From the cell containing the given text, extract its center point as (X, Y) coordinate. 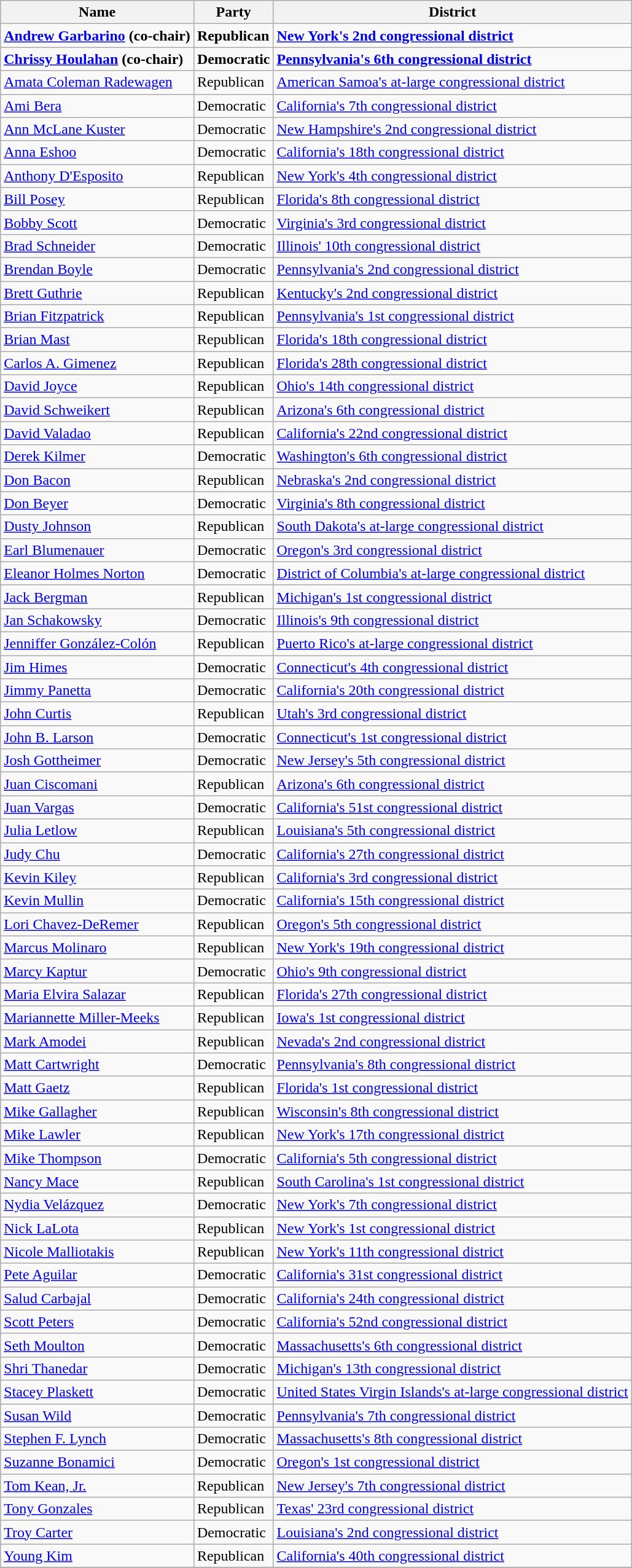
Stephen F. Lynch (97, 1439)
Mike Lawler (97, 1135)
Troy Carter (97, 1532)
Massachusetts's 8th congressional district (452, 1439)
California's 3rd congressional district (452, 877)
Josh Gottheimer (97, 761)
Brendan Boyle (97, 269)
Marcus Molinaro (97, 947)
Anthony D'Esposito (97, 176)
Ohio's 9th congressional district (452, 971)
David Valadao (97, 433)
Party (233, 12)
Suzanne Bonamici (97, 1462)
California's 51st congressional district (452, 807)
Jan Schakowsky (97, 620)
New York's 4th congressional district (452, 176)
District (452, 12)
John Curtis (97, 714)
American Samoa's at-large congressional district (452, 82)
Nydia Velázquez (97, 1205)
Carlos A. Gimenez (97, 363)
California's 31st congressional district (452, 1275)
California's 52nd congressional district (452, 1322)
California's 40th congressional district (452, 1556)
Oregon's 5th congressional district (452, 924)
Young Kim (97, 1556)
Connecticut's 4th congressional district (452, 667)
Salud Carbajal (97, 1298)
David Joyce (97, 386)
Louisiana's 5th congressional district (452, 831)
Connecticut's 1st congressional district (452, 737)
Don Beyer (97, 503)
Chrissy Houlahan (co-chair) (97, 59)
New Jersey's 5th congressional district (452, 761)
Nick LaLota (97, 1228)
Mike Thompson (97, 1158)
Jack Bergman (97, 597)
California's 20th congressional district (452, 691)
Earl Blumenauer (97, 550)
Pennsylvania's 7th congressional district (452, 1415)
Florida's 1st congressional district (452, 1088)
Virginia's 8th congressional district (452, 503)
Brad Schneider (97, 246)
New York's 7th congressional district (452, 1205)
New Hampshire's 2nd congressional district (452, 129)
Scott Peters (97, 1322)
Mariannette Miller-Meeks (97, 1017)
Ami Bera (97, 106)
Texas' 23rd congressional district (452, 1509)
California's 15th congressional district (452, 901)
Nancy Mace (97, 1182)
Michigan's 13th congressional district (452, 1368)
Massachusetts's 6th congressional district (452, 1345)
Pennsylvania's 8th congressional district (452, 1065)
Jim Himes (97, 667)
Jimmy Panetta (97, 691)
Illinois' 10th congressional district (452, 246)
Tony Gonzales (97, 1509)
John B. Larson (97, 737)
Ohio's 14th congressional district (452, 386)
California's 18th congressional district (452, 152)
Juan Ciscomani (97, 784)
Brian Mast (97, 340)
Florida's 18th congressional district (452, 340)
Tom Kean, Jr. (97, 1486)
Ann McLane Kuster (97, 129)
Florida's 27th congressional district (452, 994)
Kentucky's 2nd congressional district (452, 293)
Michigan's 1st congressional district (452, 597)
South Carolina's 1st congressional district (452, 1182)
Oregon's 1st congressional district (452, 1462)
Nebraska's 2nd congressional district (452, 480)
Stacey Plaskett (97, 1392)
Mark Amodei (97, 1041)
Pennsylvania's 2nd congressional district (452, 269)
Nevada's 2nd congressional district (452, 1041)
Brian Fitzpatrick (97, 316)
Louisiana's 2nd congressional district (452, 1532)
Maria Elvira Salazar (97, 994)
Seth Moulton (97, 1345)
Brett Guthrie (97, 293)
Lori Chavez-DeRemer (97, 924)
Bobby Scott (97, 222)
Nicole Malliotakis (97, 1252)
Kevin Kiley (97, 877)
New York's 19th congressional district (452, 947)
New York's 17th congressional district (452, 1135)
California's 7th congressional district (452, 106)
California's 5th congressional district (452, 1158)
New York's 1st congressional district (452, 1228)
David Schweikert (97, 410)
Florida's 8th congressional district (452, 199)
South Dakota's at-large congressional district (452, 527)
California's 22nd congressional district (452, 433)
Amata Coleman Radewagen (97, 82)
Dusty Johnson (97, 527)
Bill Posey (97, 199)
Florida's 28th congressional district (452, 363)
New York's 2nd congressional district (452, 36)
District of Columbia's at-large congressional district (452, 573)
Mike Gallagher (97, 1111)
Utah's 3rd congressional district (452, 714)
Andrew Garbarino (co-chair) (97, 36)
Susan Wild (97, 1415)
Kevin Mullin (97, 901)
Virginia's 3rd congressional district (452, 222)
Marcy Kaptur (97, 971)
Derek Kilmer (97, 457)
Puerto Rico's at-large congressional district (452, 643)
New York's 11th congressional district (452, 1252)
Name (97, 12)
Illinois's 9th congressional district (452, 620)
Washington's 6th congressional district (452, 457)
Matt Gaetz (97, 1088)
Don Bacon (97, 480)
Pennsylvania's 1st congressional district (452, 316)
Pennsylvania's 6th congressional district (452, 59)
Matt Cartwright (97, 1065)
California's 27th congressional district (452, 854)
United States Virgin Islands's at-large congressional district (452, 1392)
Pete Aguilar (97, 1275)
New Jersey's 7th congressional district (452, 1486)
Eleanor Holmes Norton (97, 573)
Julia Letlow (97, 831)
Anna Eshoo (97, 152)
Judy Chu (97, 854)
Jenniffer González-Colón (97, 643)
Oregon's 3rd congressional district (452, 550)
Juan Vargas (97, 807)
California's 24th congressional district (452, 1298)
Iowa's 1st congressional district (452, 1017)
Shri Thanedar (97, 1368)
Wisconsin's 8th congressional district (452, 1111)
